Pinpoint the cell where the given text exists, returning its (x, y) midpoint coordinate. 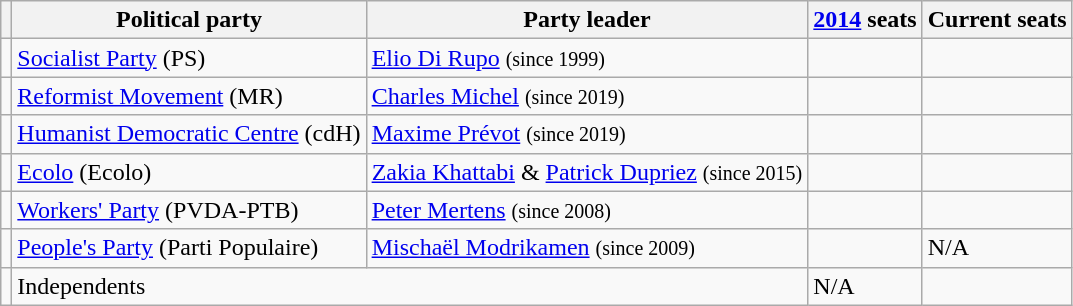
Reformist Movement (MR) (189, 96)
Peter Mertens (since 2008) (587, 210)
Ecolo (Ecolo) (189, 172)
Socialist Party (PS) (189, 58)
Political party (189, 20)
People's Party (Parti Populaire) (189, 248)
Zakia Khattabi & Patrick Dupriez (since 2015) (587, 172)
Charles Michel (since 2019) (587, 96)
2014 seats (865, 20)
Elio Di Rupo (since 1999) (587, 58)
Workers' Party (PVDA-PTB) (189, 210)
Humanist Democratic Centre (cdH) (189, 134)
Independents (410, 286)
Current seats (997, 20)
Maxime Prévot (since 2019) (587, 134)
Party leader (587, 20)
Mischaël Modrikamen (since 2009) (587, 248)
